From the cell containing the given text, extract its center point as (X, Y) coordinate. 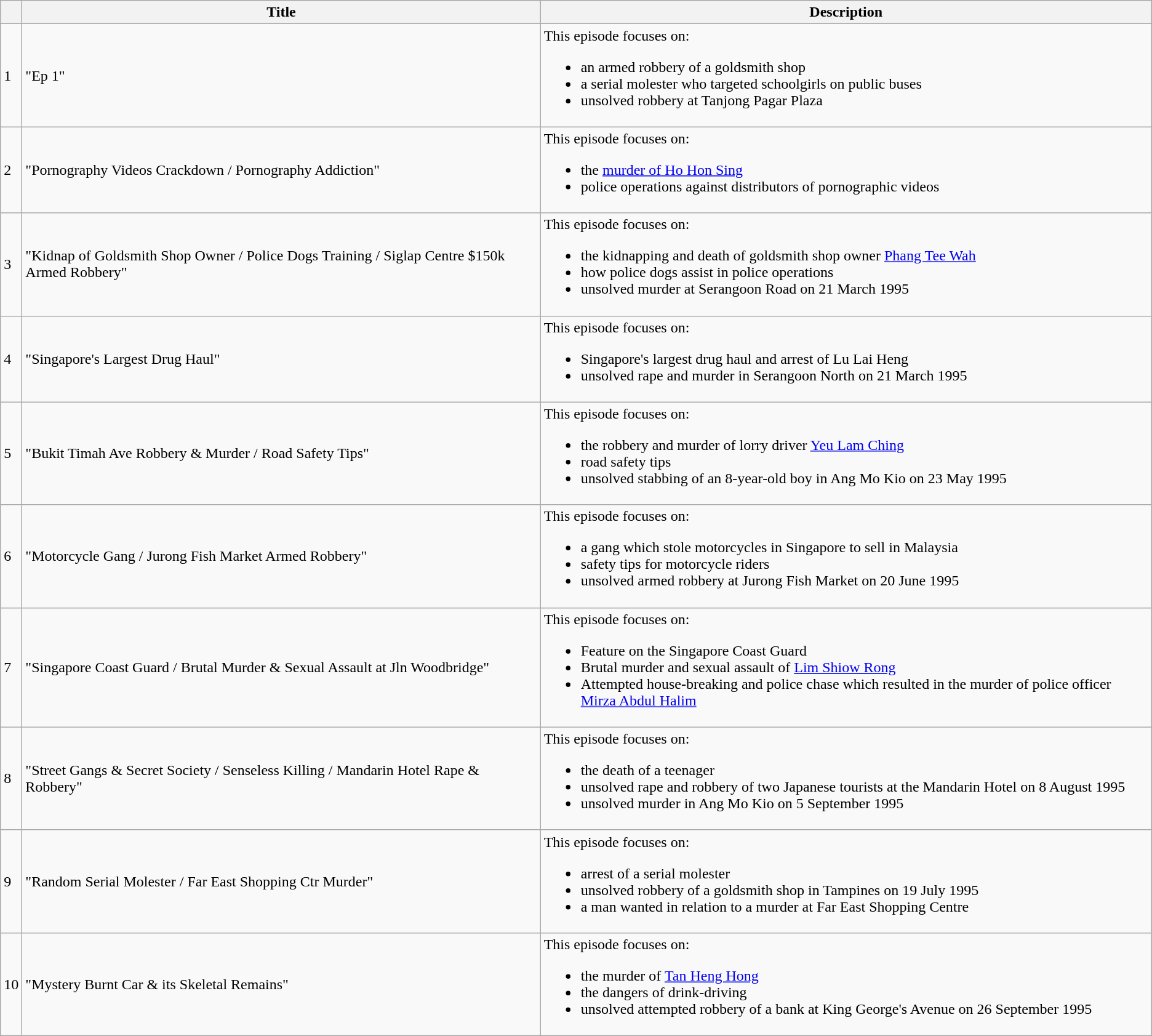
"Motorcycle Gang / Jurong Fish Market Armed Robbery" (281, 556)
"Singapore's Largest Drug Haul" (281, 359)
5 (11, 453)
8 (11, 778)
"Ep 1" (281, 75)
4 (11, 359)
3 (11, 265)
2 (11, 170)
Title (281, 12)
"Kidnap of Goldsmith Shop Owner / Police Dogs Training / Siglap Centre $150k Armed Robbery" (281, 265)
This episode focuses on:Singapore's largest drug haul and arrest of Lu Lai Hengunsolved rape and murder in Serangoon North on 21 March 1995 (846, 359)
1 (11, 75)
"Bukit Timah Ave Robbery & Murder / Road Safety Tips" (281, 453)
"Street Gangs & Secret Society / Senseless Killing / Mandarin Hotel Rape & Robbery" (281, 778)
Description (846, 12)
10 (11, 984)
7 (11, 667)
"Pornography Videos Crackdown / Pornography Addiction" (281, 170)
6 (11, 556)
9 (11, 881)
"Random Serial Molester / Far East Shopping Ctr Murder" (281, 881)
"Singapore Coast Guard / Brutal Murder & Sexual Assault at Jln Woodbridge" (281, 667)
"Mystery Burnt Car & its Skeletal Remains" (281, 984)
This episode focuses on:the murder of Ho Hon Singpolice operations against distributors of pornographic videos (846, 170)
